Pinpoint the cell where the given text exists, returning its (x, y) midpoint coordinate. 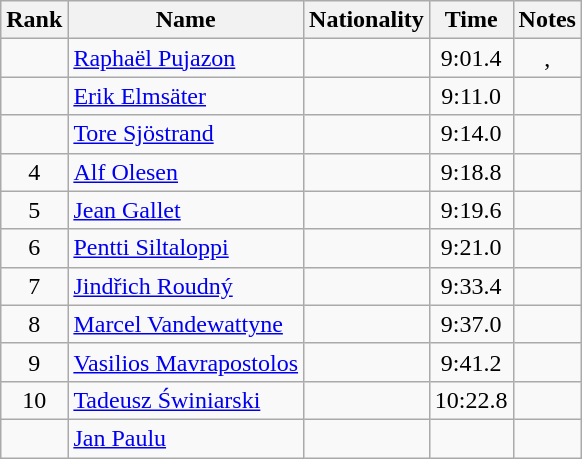
Name (186, 20)
, (547, 58)
9:11.0 (471, 96)
Jindřich Roudný (186, 286)
9:14.0 (471, 134)
4 (34, 172)
9:01.4 (471, 58)
Raphaël Pujazon (186, 58)
Vasilios Mavrapostolos (186, 362)
Time (471, 20)
9 (34, 362)
Marcel Vandewattyne (186, 324)
5 (34, 210)
10 (34, 400)
Pentti Siltaloppi (186, 248)
9:19.6 (471, 210)
Nationality (367, 20)
Rank (34, 20)
9:37.0 (471, 324)
Erik Elmsäter (186, 96)
Jean Gallet (186, 210)
8 (34, 324)
9:41.2 (471, 362)
Tore Sjöstrand (186, 134)
Alf Olesen (186, 172)
7 (34, 286)
6 (34, 248)
Tadeusz Świniarski (186, 400)
Notes (547, 20)
9:18.8 (471, 172)
10:22.8 (471, 400)
9:33.4 (471, 286)
9:21.0 (471, 248)
Jan Paulu (186, 438)
